Scan for the cell matching the given text and deliver its [X, Y] coordinate at center. 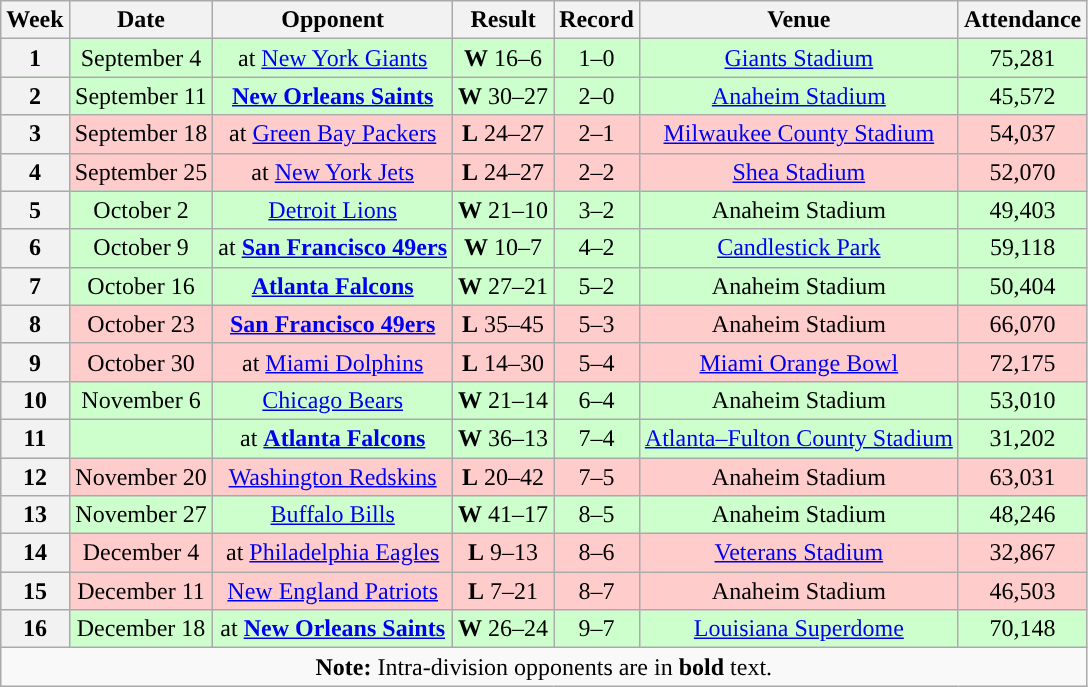
Result [504, 20]
W 26–24 [504, 629]
W 16–6 [504, 58]
Record [597, 20]
October 9 [141, 248]
6–4 [597, 400]
W 36–13 [504, 438]
Giants Stadium [798, 58]
W 41–17 [504, 515]
at New York Jets [333, 172]
8 [35, 324]
75,281 [1022, 58]
Atlanta–Fulton County Stadium [798, 438]
11 [35, 438]
November 6 [141, 400]
72,175 [1022, 362]
at Philadelphia Eagles [333, 553]
31,202 [1022, 438]
52,070 [1022, 172]
2 [35, 96]
at Green Bay Packers [333, 134]
W 21–14 [504, 400]
W 10–7 [504, 248]
16 [35, 629]
L 35–45 [504, 324]
L 14–30 [504, 362]
5–3 [597, 324]
7–4 [597, 438]
New Orleans Saints [333, 96]
Miami Orange Bowl [798, 362]
3 [35, 134]
Buffalo Bills [333, 515]
Veterans Stadium [798, 553]
Candlestick Park [798, 248]
6 [35, 248]
7 [35, 286]
at New Orleans Saints [333, 629]
15 [35, 591]
Date [141, 20]
49,403 [1022, 210]
59,118 [1022, 248]
5 [35, 210]
Chicago Bears [333, 400]
W 27–21 [504, 286]
48,246 [1022, 515]
5–4 [597, 362]
13 [35, 515]
November 27 [141, 515]
September 18 [141, 134]
3–2 [597, 210]
32,867 [1022, 553]
October 23 [141, 324]
54,037 [1022, 134]
Detroit Lions [333, 210]
at Miami Dolphins [333, 362]
Opponent [333, 20]
Milwaukee County Stadium [798, 134]
L 20–42 [504, 477]
5–2 [597, 286]
September 11 [141, 96]
at San Francisco 49ers [333, 248]
63,031 [1022, 477]
2–1 [597, 134]
L 9–13 [504, 553]
Week [35, 20]
W 30–27 [504, 96]
Shea Stadium [798, 172]
7–5 [597, 477]
October 16 [141, 286]
8–6 [597, 553]
Washington Redskins [333, 477]
December 4 [141, 553]
10 [35, 400]
October 30 [141, 362]
4 [35, 172]
9–7 [597, 629]
4–2 [597, 248]
50,404 [1022, 286]
at Atlanta Falcons [333, 438]
14 [35, 553]
53,010 [1022, 400]
2–2 [597, 172]
Note: Intra-division opponents are in bold text. [544, 667]
12 [35, 477]
46,503 [1022, 591]
December 18 [141, 629]
San Francisco 49ers [333, 324]
L 7–21 [504, 591]
November 20 [141, 477]
Attendance [1022, 20]
Louisiana Superdome [798, 629]
8–5 [597, 515]
1–0 [597, 58]
September 25 [141, 172]
70,148 [1022, 629]
September 4 [141, 58]
8–7 [597, 591]
Atlanta Falcons [333, 286]
New England Patriots [333, 591]
Venue [798, 20]
66,070 [1022, 324]
9 [35, 362]
45,572 [1022, 96]
October 2 [141, 210]
December 11 [141, 591]
W 21–10 [504, 210]
at New York Giants [333, 58]
2–0 [597, 96]
1 [35, 58]
